Locate the cell with the specified text and output its [x, y] center coordinate. 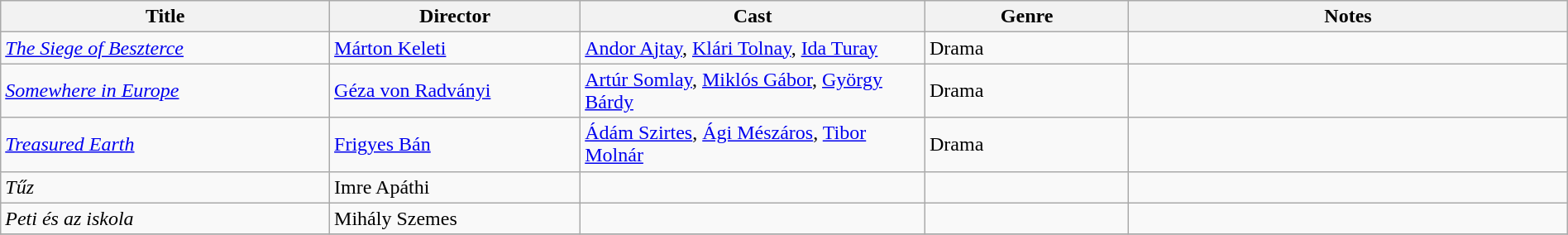
Ádám Szirtes, Ági Mészáros, Tibor Molnár [753, 144]
Director [455, 17]
Treasured Earth [165, 144]
Márton Keleti [455, 48]
Frigyes Bán [455, 144]
Imre Apáthi [455, 187]
Cast [753, 17]
Somewhere in Europe [165, 91]
Title [165, 17]
Genre [1026, 17]
Mihály Szemes [455, 218]
Tűz [165, 187]
Géza von Radványi [455, 91]
The Siege of Beszterce [165, 48]
Peti és az iskola [165, 218]
Andor Ajtay, Klári Tolnay, Ida Turay [753, 48]
Artúr Somlay, Miklós Gábor, György Bárdy [753, 91]
Notes [1348, 17]
